Return the [x, y] coordinate for the center point of the cell that contains the specified text.  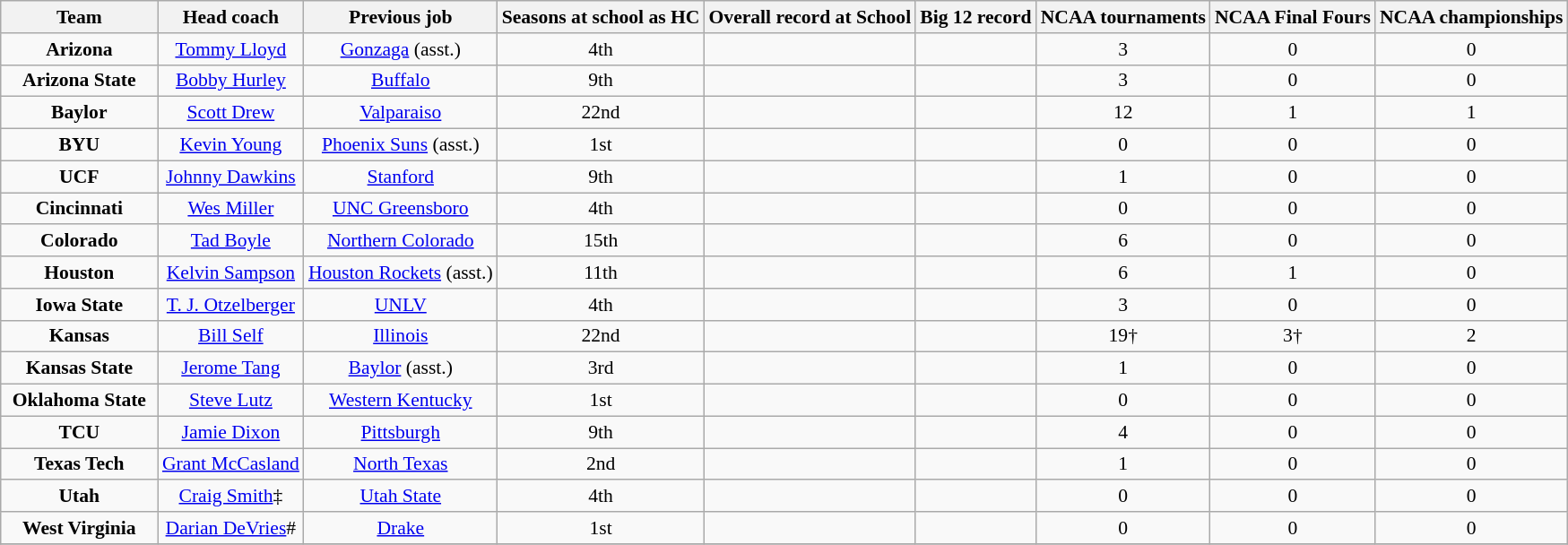
Northern Colorado [401, 241]
Utah State [401, 497]
11th [601, 272]
Wes Miller [231, 209]
Pittsburgh [401, 432]
Houston Rockets (asst.) [401, 272]
2 [1472, 336]
UNLV [401, 305]
NCAA Final Fours [1293, 17]
3rd [601, 368]
Stanford [401, 177]
Steve Lutz [231, 401]
Arizona State [79, 81]
West Virginia [79, 528]
Jamie Dixon [231, 432]
NCAA championships [1472, 17]
Houston [79, 272]
Team [79, 17]
Johnny Dawkins [231, 177]
Darian DeVries# [231, 528]
Baylor [79, 113]
Craig Smith‡ [231, 497]
Cincinnati [79, 209]
Jerome Tang [231, 368]
Kansas [79, 336]
North Texas [401, 464]
15th [601, 241]
Utah [79, 497]
Phoenix Suns (asst.) [401, 145]
NCAA tournaments [1123, 17]
TCU [79, 432]
Big 12 record [975, 17]
4 [1123, 432]
Texas Tech [79, 464]
Previous job [401, 17]
Baylor (asst.) [401, 368]
Gonzaga (asst.) [401, 49]
UCF [79, 177]
Scott Drew [231, 113]
2nd [601, 464]
Seasons at school as HC [601, 17]
Western Kentucky [401, 401]
Colorado [79, 241]
Kevin Young [231, 145]
12 [1123, 113]
Illinois [401, 336]
Valparaiso [401, 113]
Tad Boyle [231, 241]
Grant McCasland [231, 464]
Arizona [79, 49]
Tommy Lloyd [231, 49]
Iowa State [79, 305]
Kelvin Sampson [231, 272]
3† [1293, 336]
Oklahoma State [79, 401]
UNC Greensboro [401, 209]
Kansas State [79, 368]
T. J. Otzelberger [231, 305]
Head coach [231, 17]
BYU [79, 145]
Bobby Hurley [231, 81]
19† [1123, 336]
Overall record at School [810, 17]
Buffalo [401, 81]
Bill Self [231, 336]
Drake [401, 528]
